Scan for the cell matching the given text and deliver its [X, Y] coordinate at center. 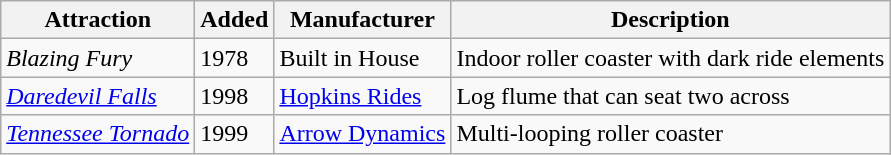
Built in House [362, 58]
Description [670, 20]
Tennessee Tornado [98, 134]
Multi-looping roller coaster [670, 134]
1999 [234, 134]
Indoor roller coaster with dark ride elements [670, 58]
Manufacturer [362, 20]
1978 [234, 58]
1998 [234, 96]
Blazing Fury [98, 58]
Log flume that can seat two across [670, 96]
Attraction [98, 20]
Hopkins Rides [362, 96]
Added [234, 20]
Arrow Dynamics [362, 134]
Daredevil Falls [98, 96]
